Locate the cell with the specified text and output its [X, Y] center coordinate. 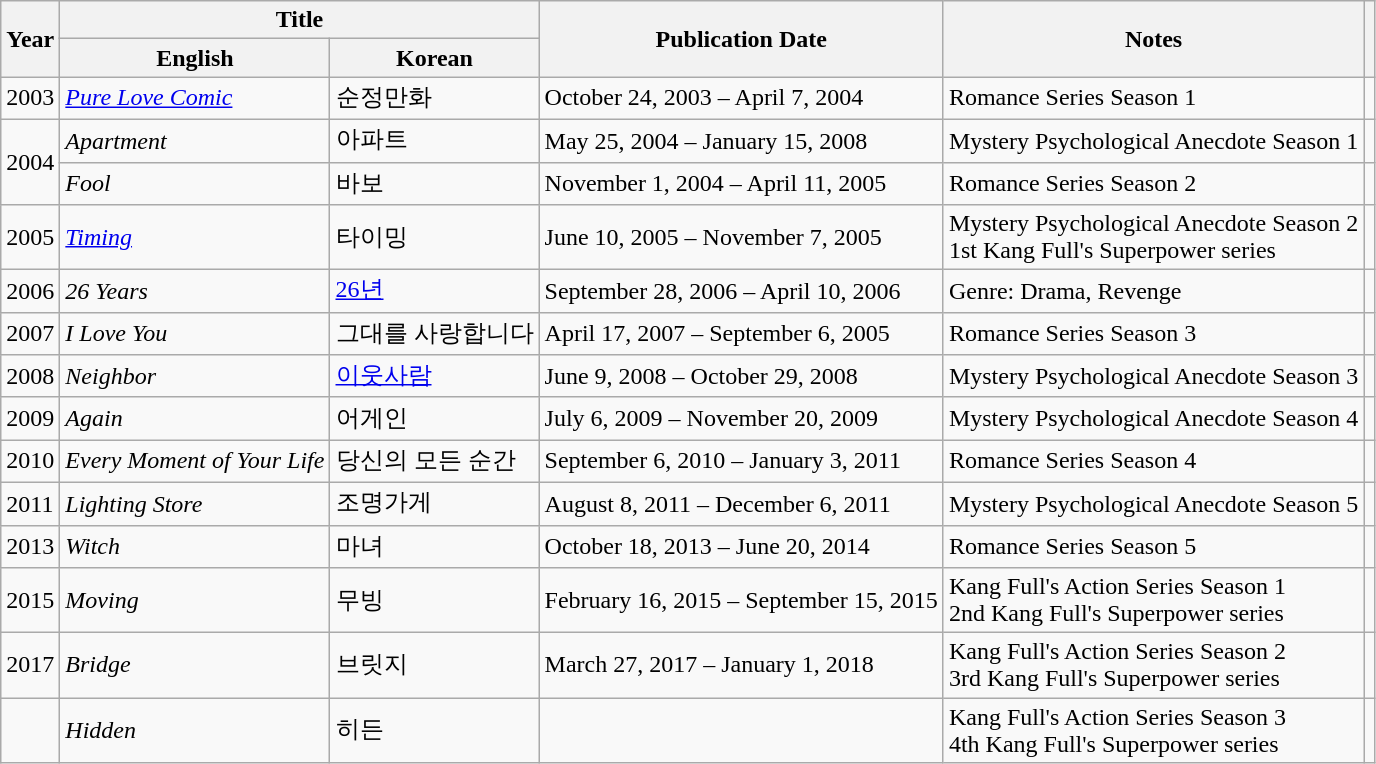
2007 [30, 334]
Timing [195, 238]
2017 [30, 666]
I Love You [195, 334]
2015 [30, 600]
February 16, 2015 – September 15, 2015 [741, 600]
26 Years [195, 292]
September 6, 2010 – January 3, 2011 [741, 462]
June 9, 2008 – October 29, 2008 [741, 376]
Romance Series Season 4 [1153, 462]
Mystery Psychological Anecdote Season 4 [1153, 418]
순정만화 [434, 98]
November 1, 2004 – April 11, 2005 [741, 184]
Publication Date [741, 39]
히든 [434, 730]
2006 [30, 292]
Mystery Psychological Anecdote Season 1 [1153, 140]
Lighting Store [195, 504]
Kang Full's Action Series Season 12nd Kang Full's Superpower series [1153, 600]
2003 [30, 98]
브릿지 [434, 666]
Korean [434, 58]
Hidden [195, 730]
Mystery Psychological Anecdote Season 3 [1153, 376]
2008 [30, 376]
무빙 [434, 600]
2011 [30, 504]
Romance Series Season 1 [1153, 98]
Genre: Drama, Revenge [1153, 292]
June 10, 2005 – November 7, 2005 [741, 238]
March 27, 2017 – January 1, 2018 [741, 666]
October 24, 2003 – April 7, 2004 [741, 98]
마녀 [434, 546]
Bridge [195, 666]
조명가게 [434, 504]
Kang Full's Action Series Season 34th Kang Full's Superpower series [1153, 730]
Romance Series Season 5 [1153, 546]
Notes [1153, 39]
2004 [30, 162]
타이밍 [434, 238]
Fool [195, 184]
Romance Series Season 3 [1153, 334]
Title [300, 20]
May 25, 2004 – January 15, 2008 [741, 140]
Romance Series Season 2 [1153, 184]
26년 [434, 292]
Mystery Psychological Anecdote Season 5 [1153, 504]
Every Moment of Your Life [195, 462]
Year [30, 39]
2009 [30, 418]
바보 [434, 184]
어게인 [434, 418]
2010 [30, 462]
Moving [195, 600]
Pure Love Comic [195, 98]
Again [195, 418]
그대를 사랑합니다 [434, 334]
2005 [30, 238]
아파트 [434, 140]
당신의 모든 순간 [434, 462]
Neighbor [195, 376]
Apartment [195, 140]
September 28, 2006 – April 10, 2006 [741, 292]
August 8, 2011 – December 6, 2011 [741, 504]
English [195, 58]
Kang Full's Action Series Season 23rd Kang Full's Superpower series [1153, 666]
Mystery Psychological Anecdote Season 21st Kang Full's Superpower series [1153, 238]
Witch [195, 546]
2013 [30, 546]
이웃사람 [434, 376]
October 18, 2013 – June 20, 2014 [741, 546]
July 6, 2009 – November 20, 2009 [741, 418]
April 17, 2007 – September 6, 2005 [741, 334]
